Find where the given text appears and provide that cell's center as [X, Y] coordinate. 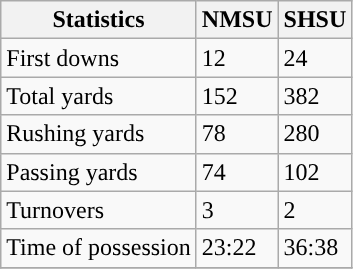
Total yards [99, 96]
SHSU [315, 20]
2 [315, 210]
23:22 [237, 248]
First downs [99, 58]
152 [237, 96]
12 [237, 58]
24 [315, 58]
Passing yards [99, 172]
280 [315, 134]
78 [237, 134]
3 [237, 210]
Rushing yards [99, 134]
Statistics [99, 20]
NMSU [237, 20]
382 [315, 96]
Time of possession [99, 248]
Turnovers [99, 210]
36:38 [315, 248]
102 [315, 172]
74 [237, 172]
